Find where the given text appears and provide that cell's center as [X, Y] coordinate. 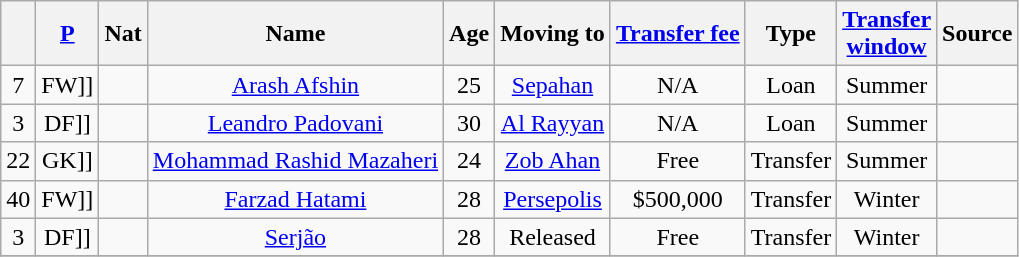
Name [295, 34]
P [68, 34]
Type [791, 34]
Source [978, 34]
7 [18, 85]
Mohammad Rashid Mazaheri [295, 161]
30 [470, 123]
24 [470, 161]
Age [470, 34]
$500,000 [678, 199]
Leandro Padovani [295, 123]
Farzad Hatami [295, 199]
GK]] [68, 161]
25 [470, 85]
Nat [123, 34]
Persepolis [553, 199]
22 [18, 161]
Transfer fee [678, 34]
Arash Afshin [295, 85]
40 [18, 199]
Transferwindow [887, 34]
Released [553, 237]
Moving to [553, 34]
Serjão [295, 237]
Al Rayyan [553, 123]
Sepahan [553, 85]
Zob Ahan [553, 161]
